Output the [x, y] coordinate of the center of the cell containing the given text.  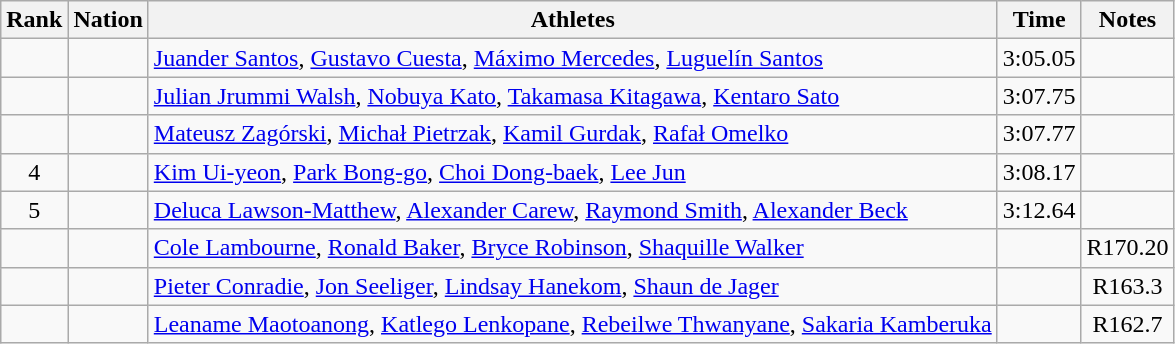
Juander Santos, Gustavo Cuesta, Máximo Mercedes, Luguelín Santos [572, 58]
3:07.75 [1039, 96]
Mateusz Zagórski, Michał Pietrzak, Kamil Gurdak, Rafał Omelko [572, 134]
Julian Jrummi Walsh, Nobuya Kato, Takamasa Kitagawa, Kentaro Sato [572, 96]
R162.7 [1128, 324]
Pieter Conradie, Jon Seeliger, Lindsay Hanekom, Shaun de Jager [572, 286]
Rank [34, 20]
4 [34, 172]
Notes [1128, 20]
3:12.64 [1039, 210]
Kim Ui-yeon, Park Bong-go, Choi Dong-baek, Lee Jun [572, 172]
3:07.77 [1039, 134]
Time [1039, 20]
3:08.17 [1039, 172]
Deluca Lawson-Matthew, Alexander Carew, Raymond Smith, Alexander Beck [572, 210]
Leaname Maotoanong, Katlego Lenkopane, Rebeilwe Thwanyane, Sakaria Kamberuka [572, 324]
R163.3 [1128, 286]
3:05.05 [1039, 58]
Athletes [572, 20]
Nation [108, 20]
R170.20 [1128, 248]
Cole Lambourne, Ronald Baker, Bryce Robinson, Shaquille Walker [572, 248]
5 [34, 210]
